Detect which cell encompasses the target text, then output its (x, y) center coordinate. 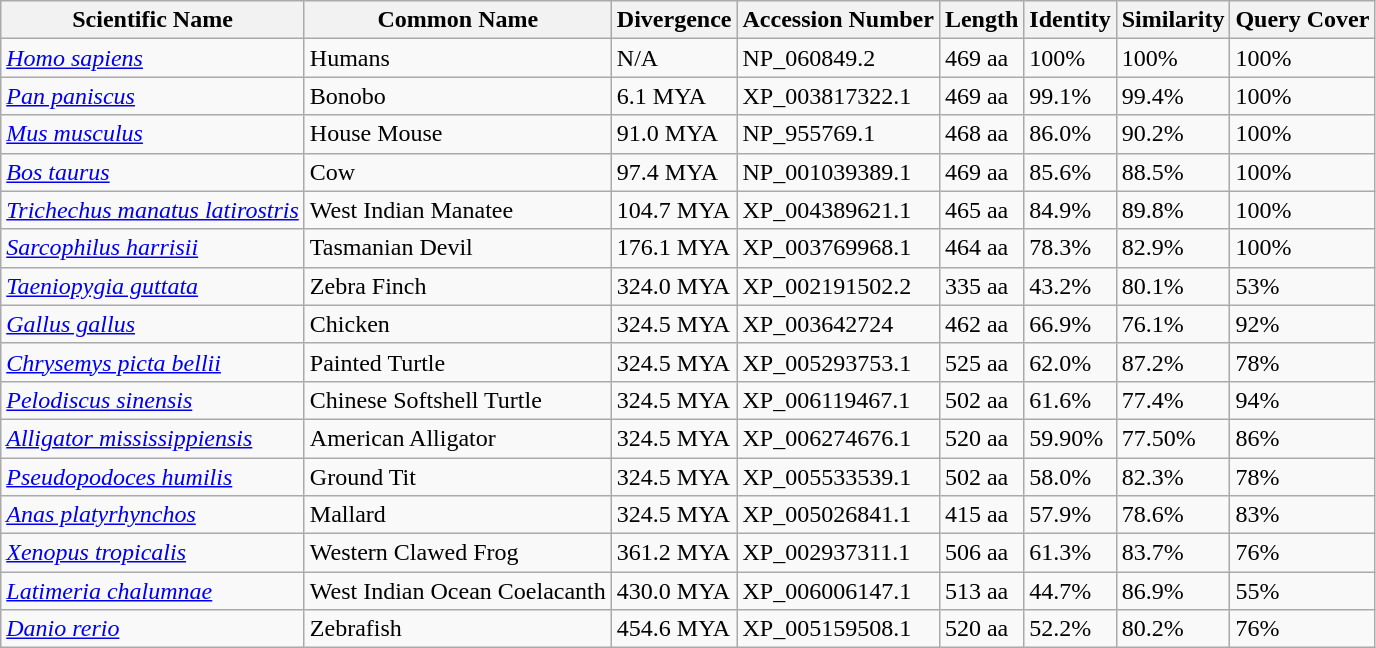
82.3% (1173, 477)
58.0% (1070, 477)
66.9% (1070, 324)
Anas platyrhynchos (153, 515)
Bonobo (458, 96)
XP_005159508.1 (838, 629)
61.3% (1070, 553)
Western Clawed Frog (458, 553)
90.2% (1173, 134)
Xenopus tropicalis (153, 553)
XP_003769968.1 (838, 248)
454.6 MYA (674, 629)
Danio rerio (153, 629)
513 aa (981, 591)
American Alligator (458, 438)
Cow (458, 172)
94% (1302, 400)
Similarity (1173, 20)
465 aa (981, 210)
Trichechus manatus latirostris (153, 210)
430.0 MYA (674, 591)
XP_006274676.1 (838, 438)
Chicken (458, 324)
415 aa (981, 515)
97.4 MYA (674, 172)
XP_005293753.1 (838, 362)
83.7% (1173, 553)
NP_955769.1 (838, 134)
Length (981, 20)
78.6% (1173, 515)
61.6% (1070, 400)
House Mouse (458, 134)
76.1% (1173, 324)
87.2% (1173, 362)
77.50% (1173, 438)
62.0% (1070, 362)
84.9% (1070, 210)
XP_002937311.1 (838, 553)
Common Name (458, 20)
6.1 MYA (674, 96)
53% (1302, 286)
88.5% (1173, 172)
506 aa (981, 553)
80.2% (1173, 629)
Taeniopygia guttata (153, 286)
Sarcophilus harrisii (153, 248)
82.9% (1173, 248)
99.1% (1070, 96)
Tasmanian Devil (458, 248)
XP_004389621.1 (838, 210)
XP_002191502.2 (838, 286)
Mallard (458, 515)
XP_003817322.1 (838, 96)
335 aa (981, 286)
XP_005026841.1 (838, 515)
86% (1302, 438)
XP_005533539.1 (838, 477)
Mus musculus (153, 134)
Chrysemys picta bellii (153, 362)
Ground Tit (458, 477)
Zebrafish (458, 629)
86.0% (1070, 134)
Painted Turtle (458, 362)
Query Cover (1302, 20)
92% (1302, 324)
Pan paniscus (153, 96)
Accession Number (838, 20)
West Indian Ocean Coelacanth (458, 591)
Pseudopodoces humilis (153, 477)
83% (1302, 515)
89.8% (1173, 210)
85.6% (1070, 172)
Chinese Softshell Turtle (458, 400)
Alligator mississippiensis (153, 438)
43.2% (1070, 286)
Gallus gallus (153, 324)
Bos taurus (153, 172)
99.4% (1173, 96)
Pelodiscus sinensis (153, 400)
Identity (1070, 20)
Scientific Name (153, 20)
57.9% (1070, 515)
468 aa (981, 134)
NP_001039389.1 (838, 172)
52.2% (1070, 629)
Zebra Finch (458, 286)
176.1 MYA (674, 248)
55% (1302, 591)
464 aa (981, 248)
NP_060849.2 (838, 58)
91.0 MYA (674, 134)
80.1% (1173, 286)
462 aa (981, 324)
44.7% (1070, 591)
104.7 MYA (674, 210)
XP_003642724 (838, 324)
Humans (458, 58)
N/A (674, 58)
XP_006119467.1 (838, 400)
525 aa (981, 362)
West Indian Manatee (458, 210)
86.9% (1173, 591)
Divergence (674, 20)
77.4% (1173, 400)
Homo sapiens (153, 58)
324.0 MYA (674, 286)
361.2 MYA (674, 553)
Latimeria chalumnae (153, 591)
XP_006006147.1 (838, 591)
78.3% (1070, 248)
59.90% (1070, 438)
